Identify which cell holds the provided text, then report its (X, Y) central coordinate. 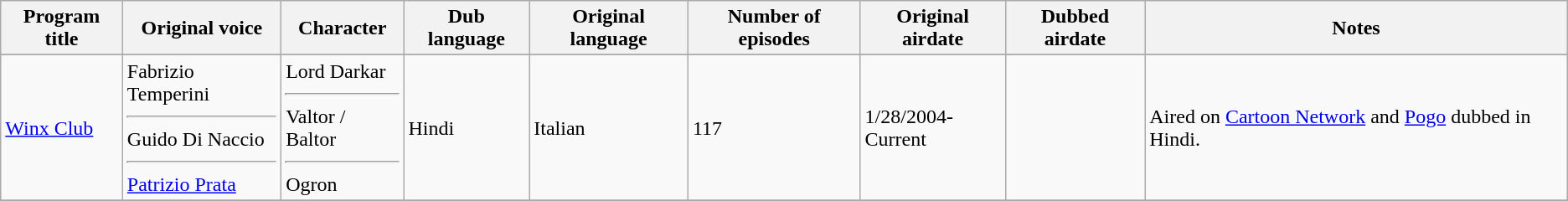
Character (343, 28)
Program title (62, 28)
Original airdate (933, 28)
Fabrizio Temperini Guido Di Naccio Patrizio Prata (201, 127)
Original voice (201, 28)
117 (774, 127)
Number of episodes (774, 28)
Winx Club (62, 127)
1/28/2004-Current (933, 127)
Hindi (467, 127)
Original language (609, 28)
Dubbed airdate (1075, 28)
Notes (1357, 28)
Lord Darkar Valtor / Baltor Ogron (343, 127)
Dub language (467, 28)
Aired on Cartoon Network and Pogo dubbed in Hindi. (1357, 127)
Italian (609, 127)
